For the text-containing cell, return its midpoint in [X, Y] coordinate format. 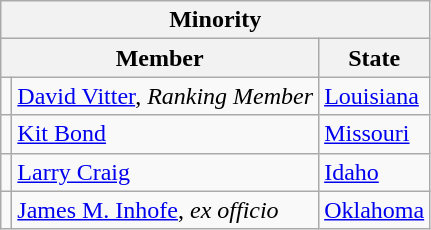
Larry Craig [166, 172]
State [374, 58]
Missouri [374, 134]
Minority [216, 20]
Kit Bond [166, 134]
James M. Inhofe, ex officio [166, 210]
Louisiana [374, 96]
Idaho [374, 172]
Member [160, 58]
David Vitter, Ranking Member [166, 96]
Oklahoma [374, 210]
